Detect which cell encompasses the target text, then output its [X, Y] center coordinate. 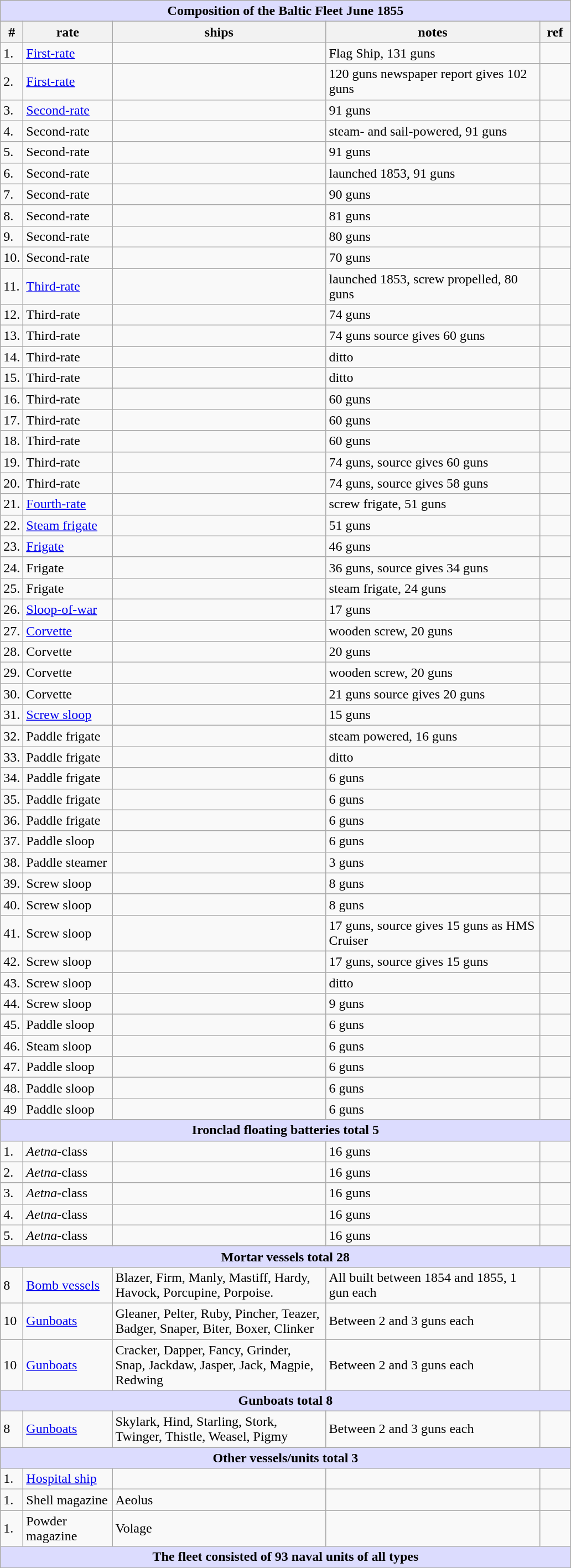
Gleaner, Pelter, Ruby, Pincher, Teazer, Badger, Snaper, Biter, Boxer, Clinker [219, 1321]
Blazer, Firm, Manly, Mastiff, Hardy, Havock, Porcupine, Porpoise. [219, 1285]
11. [12, 286]
All built between 1854 and 1855, 1 gun each [433, 1285]
42. [12, 961]
35. [12, 799]
47. [12, 1067]
34. [12, 778]
6. [12, 173]
18. [12, 441]
7. [12, 194]
33. [12, 757]
Steam sloop [68, 1046]
ships [219, 32]
Other vessels/units total 3 [285, 1458]
24. [12, 567]
28. [12, 652]
3 guns [433, 862]
17 guns, source gives 15 guns [433, 961]
ref [555, 32]
9 guns [433, 1004]
32. [12, 736]
80 guns [433, 236]
screw frigate, 51 guns [433, 504]
8. [12, 215]
43. [12, 982]
Skylark, Hind, Starling, Stork, Twinger, Thistle, Weasel, Pigmy [219, 1429]
39. [12, 883]
Hospital ship [68, 1479]
37. [12, 841]
9. [12, 236]
# [12, 32]
Composition of the Baltic Fleet June 1855 [285, 11]
Steam frigate [68, 525]
Volage [219, 1529]
launched 1853, 91 guns [433, 173]
Gunboats total 8 [285, 1401]
40. [12, 904]
20 guns [433, 652]
25. [12, 588]
The fleet consisted of 93 naval units of all types [285, 1557]
21 guns source gives 20 guns [433, 694]
Cracker, Dapper, Fancy, Grinder, Snap, Jackdaw, Jasper, Jack, Magpie, Redwing [219, 1365]
45. [12, 1025]
22. [12, 525]
15 guns [433, 715]
90 guns [433, 194]
31. [12, 715]
49 [12, 1109]
38. [12, 862]
48. [12, 1088]
46. [12, 1046]
steam powered, 16 guns [433, 736]
30. [12, 694]
74 guns, source gives 58 guns [433, 483]
16. [12, 399]
Powder magazine [68, 1529]
15. [12, 378]
Mortar vessels total 28 [285, 1256]
Fourth-rate [68, 504]
17 guns [433, 609]
17 guns, source gives 15 guns as HMS Cruiser [433, 933]
29. [12, 673]
notes [433, 32]
12. [12, 315]
26. [12, 609]
27. [12, 630]
Bomb vessels [68, 1285]
21. [12, 504]
19. [12, 462]
41. [12, 933]
120 guns newspaper report gives 102 guns [433, 82]
launched 1853, screw propelled, 80 guns [433, 286]
74 guns [433, 315]
14. [12, 357]
17. [12, 420]
51 guns [433, 525]
20. [12, 483]
Paddle steamer [68, 862]
74 guns, source gives 60 guns [433, 462]
74 guns source gives 60 guns [433, 336]
steam- and sail-powered, 91 guns [433, 131]
Sloop-of-war [68, 609]
10. [12, 257]
13. [12, 336]
46 guns [433, 546]
Flag Ship, 131 guns [433, 53]
Ironclad floating batteries total 5 [285, 1130]
steam frigate, 24 guns [433, 588]
rate [68, 32]
36. [12, 820]
23. [12, 546]
Shell magazine [68, 1500]
Aeolus [219, 1500]
70 guns [433, 257]
44. [12, 1004]
36 guns, source gives 34 guns [433, 567]
81 guns [433, 215]
